Capture the cell that displays the provided text and extract its [x, y] central coordinate. 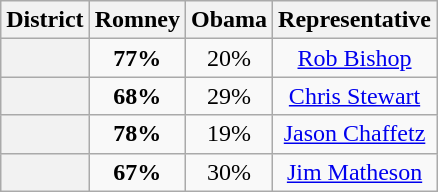
Rob Bishop [355, 58]
68% [137, 96]
Romney [137, 20]
67% [137, 172]
19% [230, 134]
Obama [230, 20]
Jim Matheson [355, 172]
Chris Stewart [355, 96]
77% [137, 58]
30% [230, 172]
District [45, 20]
Jason Chaffetz [355, 134]
29% [230, 96]
78% [137, 134]
20% [230, 58]
Representative [355, 20]
